Search for the cell housing the specified text and yield its [X, Y] center coordinate. 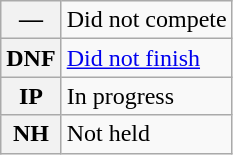
Did not finish [146, 58]
— [31, 20]
IP [31, 96]
In progress [146, 96]
DNF [31, 58]
Not held [146, 134]
NH [31, 134]
Did not compete [146, 20]
